Extract the (x, y) coordinate from the center of the cell holding the provided text.  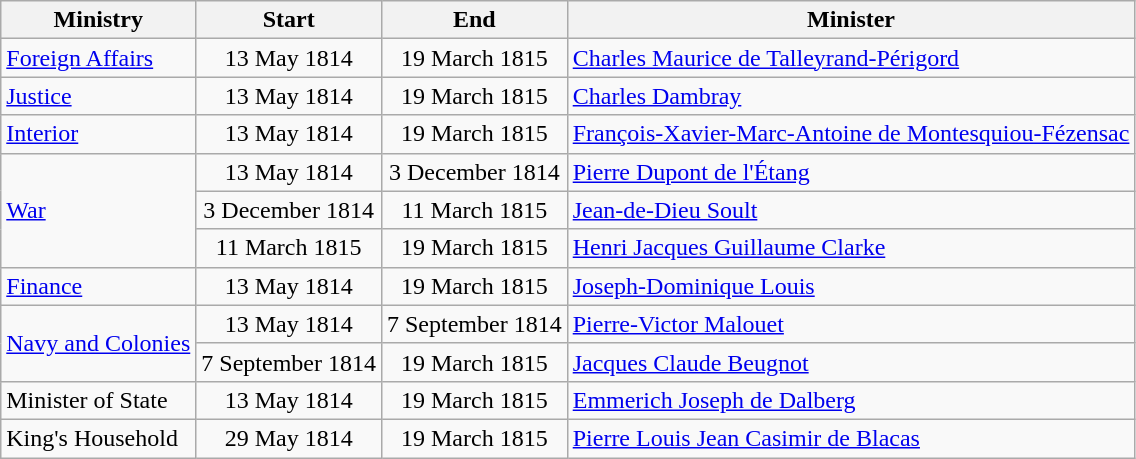
Joseph-Dominique Louis (851, 286)
War (98, 210)
Foreign Affairs (98, 58)
Jean-de-Dieu Soult (851, 210)
Start (289, 20)
Justice (98, 96)
Minister of State (98, 400)
Pierre Dupont de l'Étang (851, 172)
King's Household (98, 438)
François-Xavier-Marc-Antoine de Montesquiou-Fézensac (851, 134)
Interior (98, 134)
Pierre Louis Jean Casimir de Blacas (851, 438)
Jacques Claude Beugnot (851, 362)
Henri Jacques Guillaume Clarke (851, 248)
Charles Maurice de Talleyrand-Périgord (851, 58)
Finance (98, 286)
Pierre-Victor Malouet (851, 324)
Ministry (98, 20)
Navy and Colonies (98, 343)
End (474, 20)
Minister (851, 20)
Emmerich Joseph de Dalberg (851, 400)
Charles Dambray (851, 96)
29 May 1814 (289, 438)
